Determine the [x, y] coordinate at the center of the cell enclosing the given text.  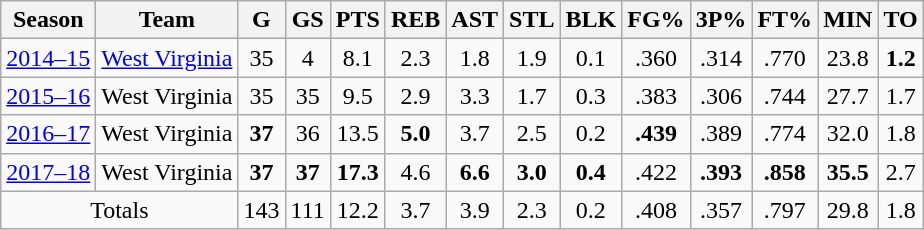
3.0 [532, 172]
.858 [785, 172]
3.3 [475, 96]
29.8 [848, 210]
BLK [591, 20]
17.3 [358, 172]
0.3 [591, 96]
Season [48, 20]
.357 [721, 210]
2.5 [532, 134]
FG% [656, 20]
.306 [721, 96]
STL [532, 20]
2014–15 [48, 58]
143 [262, 210]
.360 [656, 58]
3P% [721, 20]
6.6 [475, 172]
G [262, 20]
TO [900, 20]
12.2 [358, 210]
13.5 [358, 134]
5.0 [415, 134]
AST [475, 20]
.393 [721, 172]
9.5 [358, 96]
3.9 [475, 210]
8.1 [358, 58]
MIN [848, 20]
2016–17 [48, 134]
Team [167, 20]
2015–16 [48, 96]
32.0 [848, 134]
.389 [721, 134]
4.6 [415, 172]
FT% [785, 20]
GS [308, 20]
.439 [656, 134]
0.1 [591, 58]
0.4 [591, 172]
4 [308, 58]
27.7 [848, 96]
.744 [785, 96]
1.9 [532, 58]
2.7 [900, 172]
PTS [358, 20]
.770 [785, 58]
.408 [656, 210]
2017–18 [48, 172]
.314 [721, 58]
35.5 [848, 172]
.383 [656, 96]
Totals [120, 210]
36 [308, 134]
2.9 [415, 96]
1.2 [900, 58]
.422 [656, 172]
REB [415, 20]
111 [308, 210]
23.8 [848, 58]
.797 [785, 210]
.774 [785, 134]
